Search for the cell housing the specified text and yield its [X, Y] center coordinate. 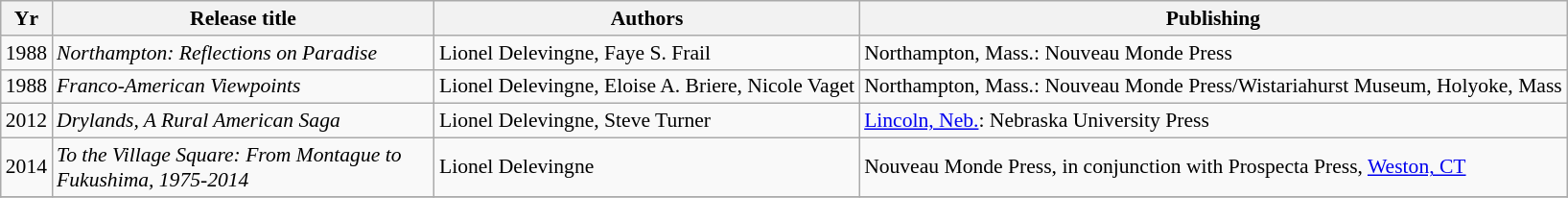
Lionel Delevingne, Steve Turner [646, 121]
Drylands, A Rural American Saga [244, 121]
Yr [27, 18]
Northampton, Mass.: Nouveau Monde Press [1213, 53]
Lincoln, Neb.: Nebraska University Press [1213, 121]
To the Village Square: From Montague to Fukushima, 1975-2014 [244, 167]
Authors [646, 18]
Northampton, Mass.: Nouveau Monde Press/Wistariahurst Museum, Holyoke, Mass [1213, 87]
Lionel Delevingne, Faye S. Frail [646, 53]
Nouveau Monde Press, in conjunction with Prospecta Press, Weston, CT [1213, 167]
Publishing [1213, 18]
Franco-American Viewpoints [244, 87]
2014 [27, 167]
Lionel Delevingne [646, 167]
Release title [244, 18]
2012 [27, 121]
Northampton: Reflections on Paradise [244, 53]
Lionel Delevingne, Eloise A. Briere, Nicole Vaget [646, 87]
